Return (x, y) of the center of cell containing provided text 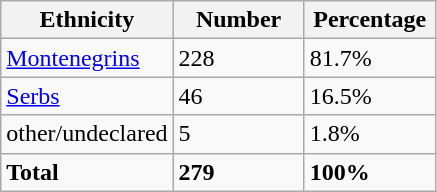
Total (87, 172)
81.7% (370, 58)
1.8% (370, 134)
other/undeclared (87, 134)
5 (238, 134)
Ethnicity (87, 20)
16.5% (370, 96)
Percentage (370, 20)
228 (238, 58)
100% (370, 172)
279 (238, 172)
46 (238, 96)
Number (238, 20)
Serbs (87, 96)
Montenegrins (87, 58)
